Locate the cell with the specified text and output its (X, Y) center coordinate. 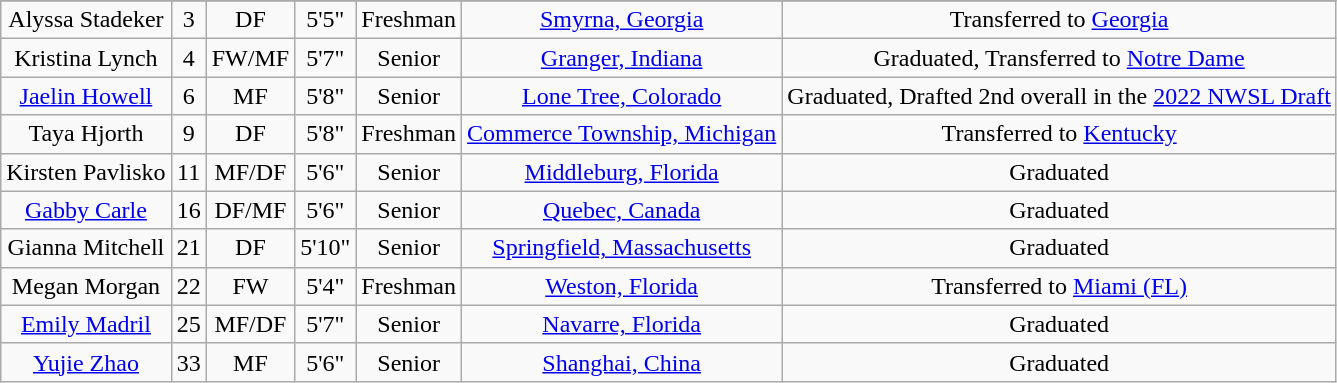
6 (188, 96)
Shanghai, China (622, 362)
Transferred to Miami (FL) (1060, 286)
FW/MF (250, 58)
Weston, Florida (622, 286)
Gianna Mitchell (86, 248)
Emily Madril (86, 324)
22 (188, 286)
Graduated, Transferred to Notre Dame (1060, 58)
21 (188, 248)
Transferred to Kentucky (1060, 134)
3 (188, 20)
Springfield, Massachusetts (622, 248)
9 (188, 134)
Commerce Township, Michigan (622, 134)
Lone Tree, Colorado (622, 96)
Taya Hjorth (86, 134)
4 (188, 58)
Megan Morgan (86, 286)
Smyrna, Georgia (622, 20)
Kirsten Pavlisko (86, 172)
Middleburg, Florida (622, 172)
Kristina Lynch (86, 58)
FW (250, 286)
Graduated, Drafted 2nd overall in the 2022 NWSL Draft (1060, 96)
Navarre, Florida (622, 324)
Granger, Indiana (622, 58)
Jaelin Howell (86, 96)
Quebec, Canada (622, 210)
Transferred to Georgia (1060, 20)
5'10" (326, 248)
5'4" (326, 286)
5'5" (326, 20)
Yujie Zhao (86, 362)
Gabby Carle (86, 210)
Alyssa Stadeker (86, 20)
16 (188, 210)
25 (188, 324)
DF/MF (250, 210)
11 (188, 172)
33 (188, 362)
